From the cell containing the given text, extract its center point as (X, Y) coordinate. 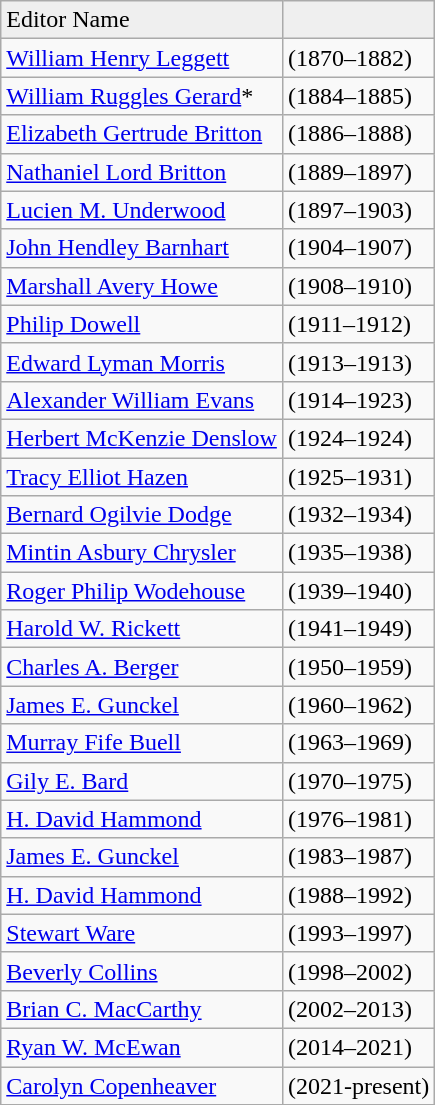
Brian C. MacCarthy (142, 1009)
(1939–1940) (358, 591)
Tracy Elliot Hazen (142, 477)
(1976–1981) (358, 819)
(1924–1924) (358, 438)
Carolyn Copenheaver (142, 1085)
Philip Dowell (142, 324)
William Henry Leggett (142, 58)
(1970–1975) (358, 781)
Beverly Collins (142, 971)
(1941–1949) (358, 629)
Marshall Avery Howe (142, 286)
(1914–1923) (358, 400)
Edward Lyman Morris (142, 362)
(1932–1934) (358, 515)
Charles A. Berger (142, 667)
(2014–2021) (358, 1047)
(1925–1931) (358, 477)
Nathaniel Lord Britton (142, 172)
Bernard Ogilvie Dodge (142, 515)
(1963–1969) (358, 743)
Alexander William Evans (142, 400)
(1935–1938) (358, 553)
(1993–1997) (358, 933)
(2002–2013) (358, 1009)
(1988–1992) (358, 895)
(1911–1912) (358, 324)
(1884–1885) (358, 96)
Roger Philip Wodehouse (142, 591)
Harold W. Rickett (142, 629)
(1889–1897) (358, 172)
William Ruggles Gerard* (142, 96)
Herbert McKenzie Denslow (142, 438)
(1913–1913) (358, 362)
Mintin Asbury Chrysler (142, 553)
Ryan W. McEwan (142, 1047)
Editor Name (142, 20)
(1886–1888) (358, 134)
Lucien M. Underwood (142, 210)
(1983–1987) (358, 857)
John Hendley Barnhart (142, 248)
Murray Fife Buell (142, 743)
Stewart Ware (142, 933)
(1904–1907) (358, 248)
(1998–2002) (358, 971)
(2021-present) (358, 1085)
(1870–1882) (358, 58)
(1950–1959) (358, 667)
Gily E. Bard (142, 781)
(1960–1962) (358, 705)
Elizabeth Gertrude Britton (142, 134)
(1908–1910) (358, 286)
(1897–1903) (358, 210)
